Output the (x, y) coordinate of the center of the cell containing the given text.  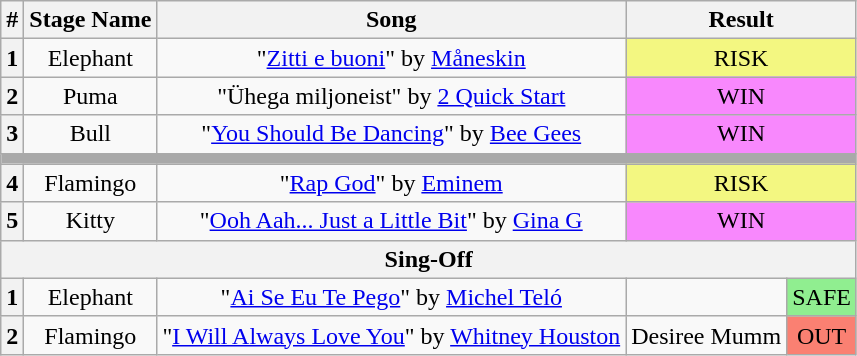
3 (12, 134)
OUT (822, 335)
Bull (90, 134)
SAFE (822, 297)
"Zitti e buoni" by Måneskin (392, 58)
Kitty (90, 221)
5 (12, 221)
Puma (90, 96)
Sing-Off (429, 259)
Desiree Mumm (706, 335)
Stage Name (90, 20)
"You Should Be Dancing" by Bee Gees (392, 134)
Song (392, 20)
"Rap God" by Eminem (392, 183)
"I Will Always Love You" by Whitney Houston (392, 335)
"Ai Se Eu Te Pego" by Michel Teló (392, 297)
"Ooh Aah... Just a Little Bit" by Gina G (392, 221)
# (12, 20)
4 (12, 183)
"Ühega miljoneist" by 2 Quick Start (392, 96)
Result (742, 20)
